Return [x, y] of the center of cell containing provided text 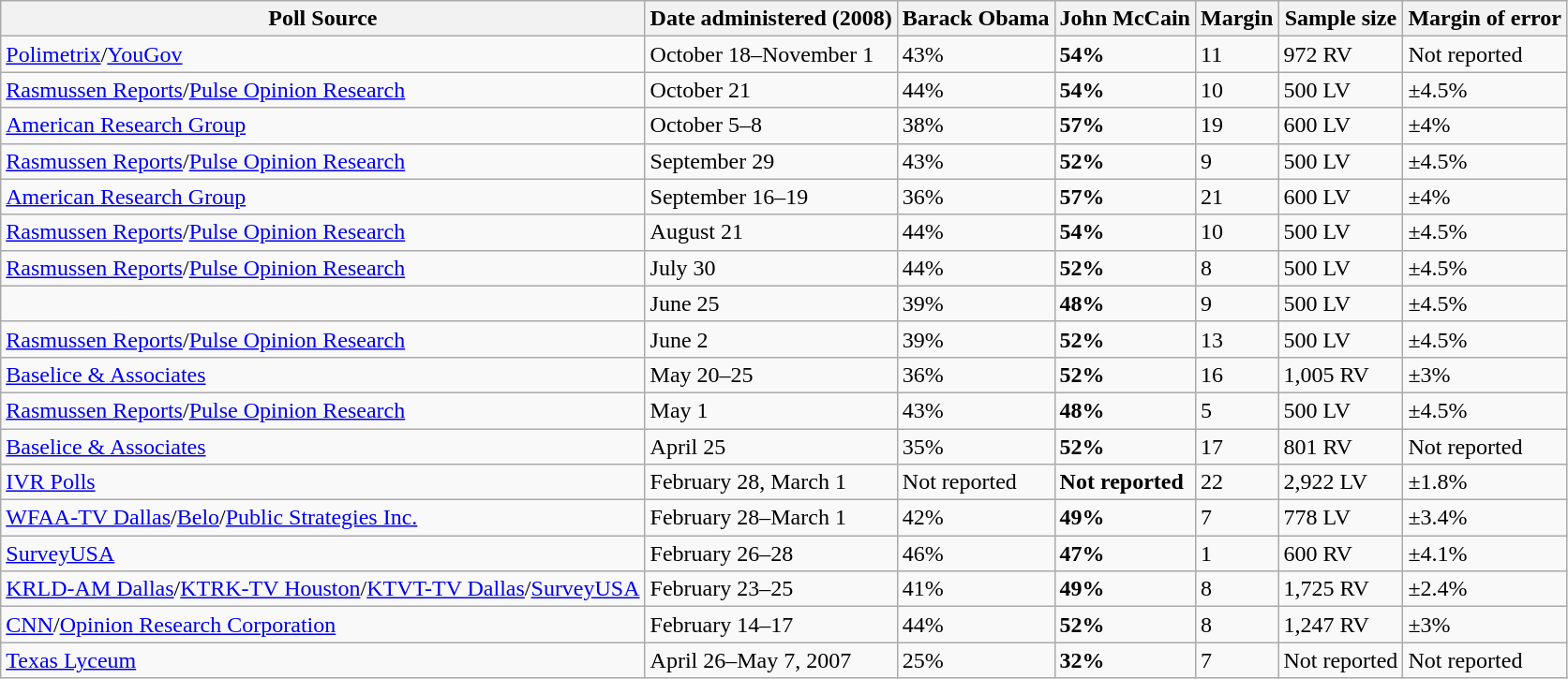
September 29 [770, 161]
Poll Source [322, 19]
Sample size [1340, 19]
September 16–19 [770, 197]
±2.4% [1485, 589]
16 [1236, 375]
1 [1236, 554]
KRLD-AM Dallas/KTRK-TV Houston/KTVT-TV Dallas/SurveyUSA [322, 589]
John McCain [1125, 19]
April 26–May 7, 2007 [770, 660]
February 28–March 1 [770, 518]
October 18–November 1 [770, 54]
July 30 [770, 268]
5 [1236, 410]
October 5–8 [770, 125]
±4.1% [1485, 554]
Polimetrix/YouGov [322, 54]
June 2 [770, 339]
±3.4% [1485, 518]
46% [976, 554]
Margin [1236, 19]
13 [1236, 339]
Barack Obama [976, 19]
May 20–25 [770, 375]
February 28, March 1 [770, 482]
±1.8% [1485, 482]
17 [1236, 447]
CNN/Opinion Research Corporation [322, 625]
1,725 RV [1340, 589]
June 25 [770, 303]
IVR Polls [322, 482]
47% [1125, 554]
35% [976, 447]
2,922 LV [1340, 482]
1,247 RV [1340, 625]
SurveyUSA [322, 554]
Date administered (2008) [770, 19]
11 [1236, 54]
801 RV [1340, 447]
WFAA-TV Dallas/Belo/Public Strategies Inc. [322, 518]
32% [1125, 660]
May 1 [770, 410]
778 LV [1340, 518]
21 [1236, 197]
February 14–17 [770, 625]
600 RV [1340, 554]
972 RV [1340, 54]
22 [1236, 482]
October 21 [770, 90]
1,005 RV [1340, 375]
April 25 [770, 447]
38% [976, 125]
February 26–28 [770, 554]
August 21 [770, 232]
Texas Lyceum [322, 660]
41% [976, 589]
February 23–25 [770, 589]
25% [976, 660]
42% [976, 518]
Margin of error [1485, 19]
19 [1236, 125]
